Locate the cell with the specified text and output its (X, Y) center coordinate. 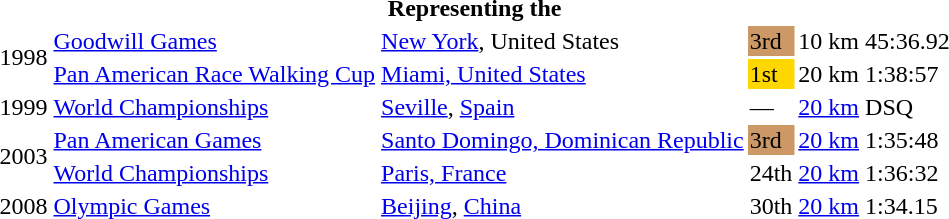
— (771, 107)
Goodwill Games (214, 41)
1st (771, 74)
Santo Domingo, Dominican Republic (563, 140)
Pan American Games (214, 140)
10 km (829, 41)
Miami, United States (563, 74)
Pan American Race Walking Cup (214, 74)
New York, United States (563, 41)
Paris, France (563, 173)
Seville, Spain (563, 107)
24th (771, 173)
